Detect which cell encompasses the target text, then output its (x, y) center coordinate. 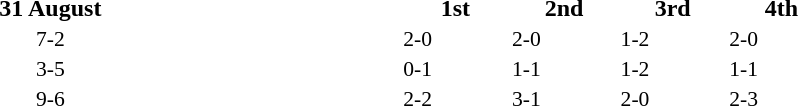
0-1 (456, 69)
1-1 (564, 69)
